Determine the (x, y) coordinate at the center of the cell enclosing the given text.  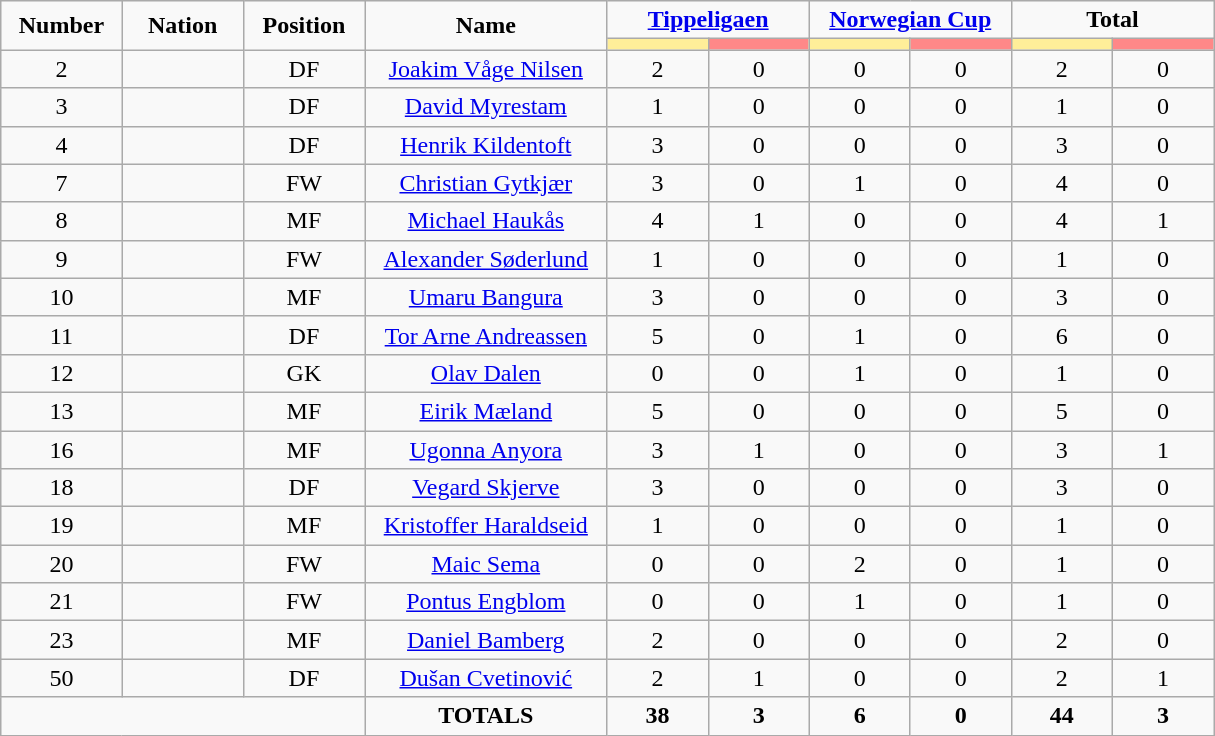
Pontus Engblom (486, 602)
Alexander Søderlund (486, 259)
Dušan Cvetinović (486, 678)
21 (62, 602)
TOTALS (486, 716)
Maic Sema (486, 564)
Joakim Våge Nilsen (486, 69)
9 (62, 259)
Umaru Bangura (486, 297)
Number (62, 26)
12 (62, 373)
7 (62, 183)
Kristoffer Haraldseid (486, 526)
18 (62, 488)
Eirik Mæland (486, 411)
Nation (182, 26)
Olav Dalen (486, 373)
10 (62, 297)
Total (1112, 20)
Name (486, 26)
20 (62, 564)
Daniel Bamberg (486, 640)
Christian Gytkjær (486, 183)
Tippeligaen (708, 20)
Henrik Kildentoft (486, 145)
38 (658, 716)
13 (62, 411)
Ugonna Anyora (486, 449)
23 (62, 640)
11 (62, 335)
Tor Arne Andreassen (486, 335)
Michael Haukås (486, 221)
GK (304, 373)
16 (62, 449)
Vegard Skjerve (486, 488)
19 (62, 526)
50 (62, 678)
44 (1062, 716)
Norwegian Cup (910, 20)
8 (62, 221)
Position (304, 26)
David Myrestam (486, 107)
